Capture the cell that displays the provided text and extract its [x, y] central coordinate. 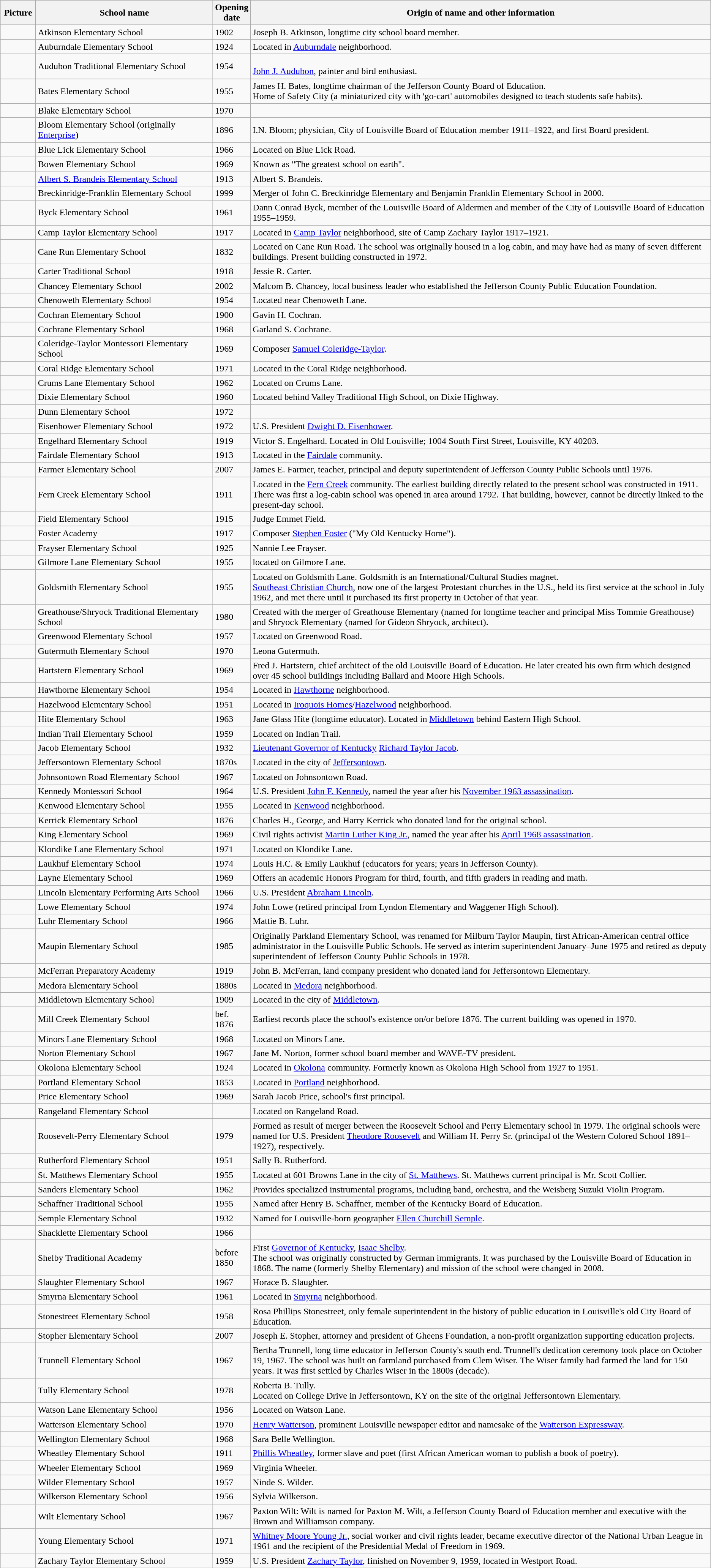
1876 [232, 820]
Semple Elementary School [124, 1218]
1958 [232, 1316]
Located in the Fairdale community. [481, 455]
Located in Iroquois Homes/Hazelwood neighborhood. [481, 704]
Norton Elementary School [124, 1053]
Located on Indian Trail. [481, 733]
U.S. President Abraham Lincoln. [481, 892]
Mattie B. Luhr. [481, 921]
Medora Elementary School [124, 985]
Mill Creek Elementary School [124, 1019]
Blake Elementary School [124, 111]
Phillis Wheatley, former slave and poet (first African American woman to publish a book of poetry). [481, 1453]
Wilkerson Elementary School [124, 1497]
Cochrane Elementary School [124, 329]
1896 [232, 130]
John J. Audubon, painter and bird enthusiast. [481, 66]
Fern Creek Elementary School [124, 494]
Sarah Jacob Price, school's first principal. [481, 1097]
Crums Lane Elementary School [124, 383]
Dann Conrad Byck, member of the Louisville Board of Aldermen and member of the City of Louisville Board of Education 1955–1959. [481, 213]
before 1850 [232, 1257]
Wellington Elementary School [124, 1439]
Bloom Elementary School (originally Enterprise) [124, 130]
Rutherford Elementary School [124, 1161]
Engelhard Elementary School [124, 441]
Located in Okolona community. Formerly known as Okolona High School from 1927 to 1951. [481, 1068]
Smyrna Elementary School [124, 1296]
Bowen Elementary School [124, 164]
1964 [232, 791]
Johnsontown Road Elementary School [124, 777]
Paxton Wilt: Wilt is named for Paxton M. Wilt, a Jefferson County Board of Education member and executive with the Brown and Williamson company. [481, 1516]
1978 [232, 1391]
Ninde S. Wilder. [481, 1482]
James E. Farmer, teacher, principal and deputy superintendent of Jefferson County Public Schools until 1976. [481, 469]
Located in Hawthorne neighborhood. [481, 690]
Dixie Elementary School [124, 397]
Indian Trail Elementary School [124, 733]
1918 [232, 272]
Wheatley Elementary School [124, 1453]
Kerrick Elementary School [124, 820]
Located on Minors Lane. [481, 1039]
Wilder Elementary School [124, 1482]
Named for Louisville-born geographer Ellen Churchill Semple. [481, 1218]
Carter Traditional School [124, 272]
Jane M. Norton, former school board member and WAVE-TV president. [481, 1053]
Foster Academy [124, 534]
Breckinridge-Franklin Elementary School [124, 193]
Jeffersontown Elementary School [124, 762]
Located on Johnsontown Road. [481, 777]
Coral Ridge Elementary School [124, 368]
Located in the city of Middletown. [481, 1000]
Wheeler Elementary School [124, 1468]
I.N. Bloom; physician, City of Louisville Board of Education member 1911–1922, and first Board president. [481, 130]
1915 [232, 519]
Maupin Elementary School [124, 946]
Offers an academic Honors Program for third, fourth, and fifth graders in reading and math. [481, 878]
Field Elementary School [124, 519]
Coleridge-Taylor Montessori Elementary School [124, 349]
1985 [232, 946]
Fairdale Elementary School [124, 455]
Jacob Elementary School [124, 748]
Joseph E. Stopher, attorney and president of Gheens Foundation, a non-profit organization supporting education projects. [481, 1336]
Shacklette Elementary School [124, 1233]
Located in Smyrna neighborhood. [481, 1296]
Sara Belle Wellington. [481, 1439]
Origin of name and other information [481, 13]
Lincoln Elementary Performing Arts School [124, 892]
Picture [18, 13]
John B. McFerran, land company president who donated land for Jeffersontown Elementary. [481, 971]
Leona Gutermuth. [481, 651]
Located on Crums Lane. [481, 383]
Hawthorne Elementary School [124, 690]
Opening date [232, 13]
Located in the Coral Ridge neighborhood. [481, 368]
Middletown Elementary School [124, 1000]
Earliest records place the school's existence on/or before 1876. The current building was opened in 1970. [481, 1019]
Located near Chenoweth Lane. [481, 300]
U.S. President Zachary Taylor, finished on November 9, 1959, located in Westport Road. [481, 1560]
St. Matthews Elementary School [124, 1175]
1880s [232, 985]
Wilt Elementary School [124, 1516]
Trunnell Elementary School [124, 1361]
Byck Elementary School [124, 213]
1979 [232, 1136]
Camp Taylor Elementary School [124, 232]
Blue Lick Elementary School [124, 150]
Located on Klondike Lane. [481, 849]
Sally B. Rutherford. [481, 1161]
Albert S. Brandeis Elementary School [124, 178]
Nannie Lee Frayser. [481, 548]
Victor S. Engelhard. Located in Old Louisville; 1004 South First Street, Louisville, KY 40203. [481, 441]
Located on Blue Lick Road. [481, 150]
McFerran Preparatory Academy [124, 971]
Shelby Traditional Academy [124, 1257]
1853 [232, 1082]
Greathouse/Shryock Traditional Elementary School [124, 617]
Price Elementary School [124, 1097]
Located in Kenwood neighborhood. [481, 806]
Jessie R. Carter. [481, 272]
U.S. President Dwight D. Eisenhower. [481, 426]
bef. 1876 [232, 1019]
Located in Auburndale neighborhood. [481, 47]
Roberta B. Tully.Located on College Drive in Jeffersontown, KY on the site of the original Jeffersontown Elementary. [481, 1391]
Laukhuf Elementary School [124, 864]
Layne Elementary School [124, 878]
King Elementary School [124, 835]
Jane Glass Hite (longtime educator). Located in Middletown behind Eastern High School. [481, 719]
Cane Run Elementary School [124, 252]
Charles H., George, and Harry Kerrick who donated land for the original school. [481, 820]
Cochran Elementary School [124, 315]
Lowe Elementary School [124, 907]
Kennedy Montessori School [124, 791]
Atkinson Elementary School [124, 32]
Located in Portland neighborhood. [481, 1082]
Rangeland Elementary School [124, 1111]
2002 [232, 286]
Greenwood Elementary School [124, 636]
Klondike Lane Elementary School [124, 849]
Sanders Elementary School [124, 1189]
Farmer Elementary School [124, 469]
Lieutenant Governor of Kentucky Richard Taylor Jacob. [481, 748]
Zachary Taylor Elementary School [124, 1560]
Frayser Elementary School [124, 548]
Louis H.C. & Emily Laukhuf (educators for years; years in Jefferson County). [481, 864]
1902 [232, 32]
Provides specialized instrumental programs, including band, orchestra, and the Weisberg Suzuki Violin Program. [481, 1189]
Kenwood Elementary School [124, 806]
Located in the city of Jeffersontown. [481, 762]
1900 [232, 315]
Judge Emmet Field. [481, 519]
Gilmore Lane Elementary School [124, 562]
Tully Elementary School [124, 1391]
Located on Greenwood Road. [481, 636]
1963 [232, 719]
Located in Medora neighborhood. [481, 985]
Dunn Elementary School [124, 412]
Rosa Phillips Stonestreet, only female superintendent in the history of public education in Louisville's old City Board of Education. [481, 1316]
Okolona Elementary School [124, 1068]
Minors Lane Elementary School [124, 1039]
Bates Elementary School [124, 91]
Hazelwood Elementary School [124, 704]
John Lowe (retired principal from Lyndon Elementary and Waggener High School). [481, 907]
Henry Watterson, prominent Louisville newspaper editor and namesake of the Watterson Expressway. [481, 1424]
Sylvia Wilkerson. [481, 1497]
1909 [232, 1000]
Young Elementary School [124, 1541]
Chancey Elementary School [124, 286]
1925 [232, 548]
Roosevelt-Perry Elementary School [124, 1136]
1980 [232, 617]
Stonestreet Elementary School [124, 1316]
Composer Samuel Coleridge-Taylor. [481, 349]
Horace B. Slaughter. [481, 1282]
Gutermuth Elementary School [124, 651]
Garland S. Cochrane. [481, 329]
Auburndale Elementary School [124, 47]
Virginia Wheeler. [481, 1468]
Merger of John C. Breckinridge Elementary and Benjamin Franklin Elementary School in 2000. [481, 193]
Albert S. Brandeis. [481, 178]
1960 [232, 397]
Audubon Traditional Elementary School [124, 66]
Civil rights activist Martin Luther King Jr., named the year after his April 1968 assassination. [481, 835]
Gavin H. Cochran. [481, 315]
1832 [232, 252]
Hartstern Elementary School [124, 671]
Named after Henry B. Schaffner, member of the Kentucky Board of Education. [481, 1204]
Malcom B. Chancey, local business leader who established the Jefferson County Public Education Foundation. [481, 286]
located on Gilmore Lane. [481, 562]
Portland Elementary School [124, 1082]
Composer Stephen Foster ("My Old Kentucky Home"). [481, 534]
Located on Watson Lane. [481, 1410]
Joseph B. Atkinson, longtime city school board member. [481, 32]
Schaffner Traditional School [124, 1204]
Hite Elementary School [124, 719]
Located at 601 Browns Lane in the city of St. Matthews. St. Matthews current principal is Mr. Scott Collier. [481, 1175]
Stopher Elementary School [124, 1336]
Eisenhower Elementary School [124, 426]
Chenoweth Elementary School [124, 300]
Goldsmith Elementary School [124, 587]
1870s [232, 762]
Located on Rangeland Road. [481, 1111]
U.S. President John F. Kennedy, named the year after his November 1963 assassination. [481, 791]
Slaughter Elementary School [124, 1282]
1999 [232, 193]
Luhr Elementary School [124, 921]
Located in Camp Taylor neighborhood, site of Camp Zachary Taylor 1917–1921. [481, 232]
Known as "The greatest school on earth". [481, 164]
Located behind Valley Traditional High School, on Dixie Highway. [481, 397]
Watterson Elementary School [124, 1424]
School name [124, 13]
Watson Lane Elementary School [124, 1410]
